Identify which cell holds the provided text, then report its (x, y) central coordinate. 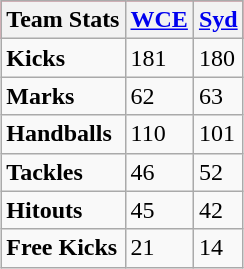
46 (159, 172)
Team Stats (63, 20)
Hitouts (63, 210)
181 (159, 58)
21 (159, 248)
Free Kicks (63, 248)
42 (218, 210)
Kicks (63, 58)
63 (218, 96)
110 (159, 134)
14 (218, 248)
101 (218, 134)
WCE (159, 20)
Marks (63, 96)
Handballs (63, 134)
52 (218, 172)
Tackles (63, 172)
62 (159, 96)
180 (218, 58)
Syd (218, 20)
45 (159, 210)
